For the text-containing cell, return its midpoint in (x, y) coordinate format. 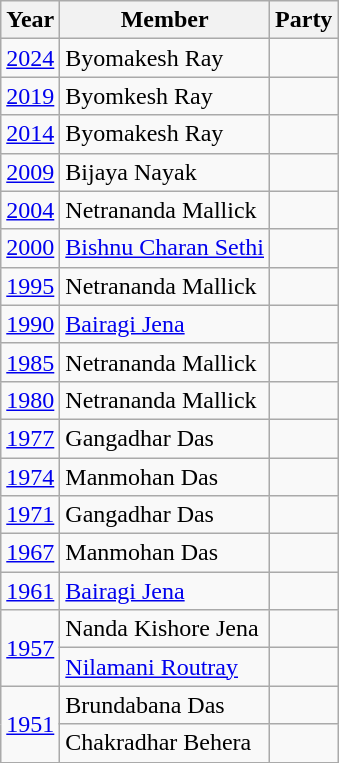
2024 (30, 58)
Nilamani Routray (165, 667)
Brundabana Das (165, 705)
1957 (30, 648)
1990 (30, 324)
Bijaya Nayak (165, 172)
1971 (30, 515)
Nanda Kishore Jena (165, 629)
2009 (30, 172)
Year (30, 20)
2004 (30, 210)
Party (304, 20)
1967 (30, 553)
2014 (30, 134)
2019 (30, 96)
1977 (30, 438)
Chakradhar Behera (165, 743)
Member (165, 20)
1985 (30, 362)
1995 (30, 286)
1974 (30, 477)
1980 (30, 400)
1951 (30, 724)
Bishnu Charan Sethi (165, 248)
1961 (30, 591)
Byomkesh Ray (165, 96)
2000 (30, 248)
